Extract the (X, Y) coordinate from the center of the cell holding the provided text.  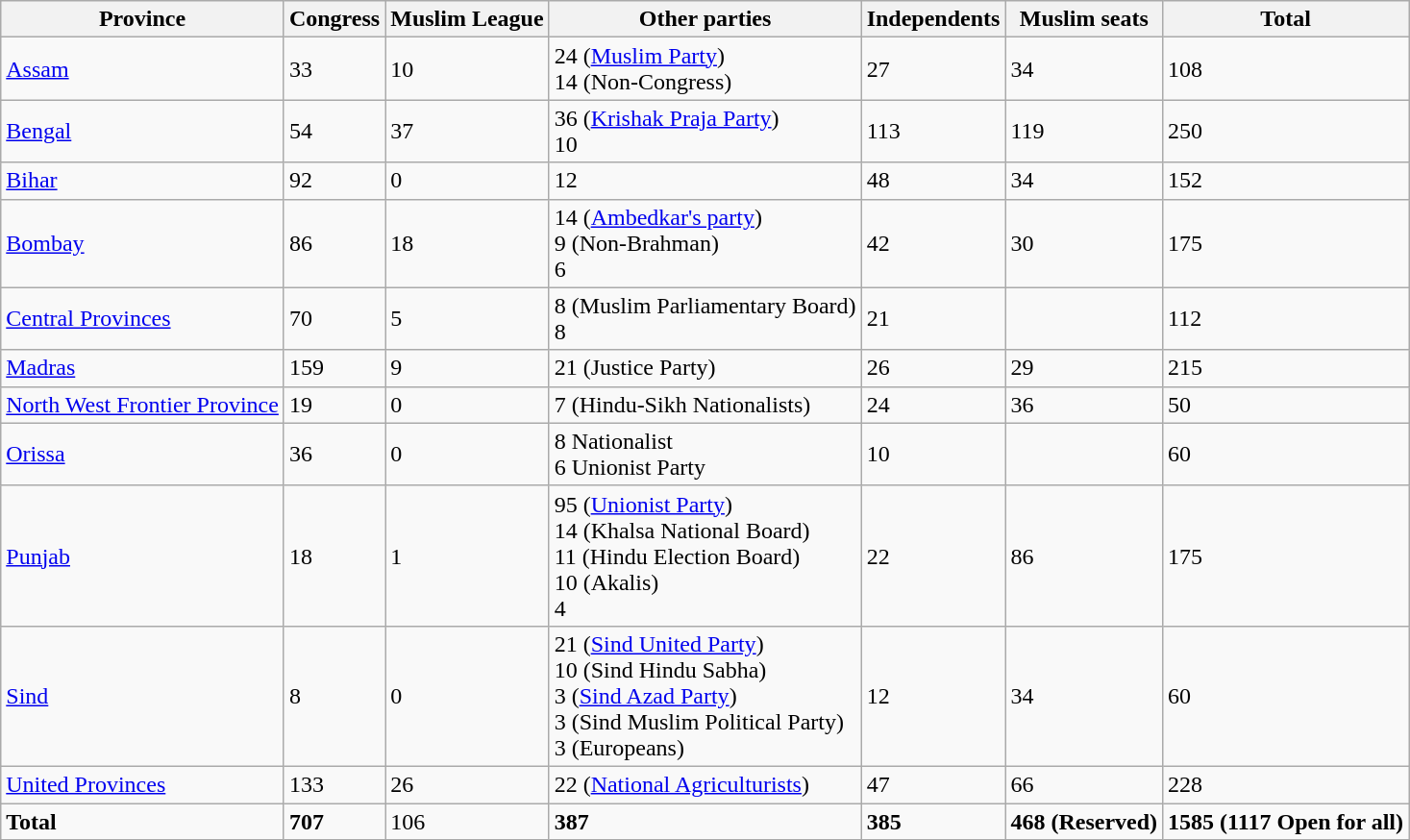
159 (334, 368)
Congress (334, 19)
468 (Reserved) (1084, 822)
Assam (142, 69)
108 (1286, 69)
9 (467, 368)
70 (334, 319)
8 (334, 696)
Bengal (142, 131)
133 (334, 784)
North West Frontier Province (142, 405)
Central Provinces (142, 319)
22 (933, 556)
Muslim League (467, 19)
50 (1286, 405)
42 (933, 243)
21 (933, 319)
1 (467, 556)
152 (1286, 181)
21 (Sind United Party) 10 (Sind Hindu Sabha) 3 (Sind Azad Party) 3 (Sind Muslim Political Party) 3 (Europeans) (705, 696)
385 (933, 822)
21 (Justice Party) (705, 368)
112 (1286, 319)
Punjab (142, 556)
228 (1286, 784)
Bihar (142, 181)
215 (1286, 368)
24 (Muslim Party) 14 (Non-Congress) (705, 69)
29 (1084, 368)
250 (1286, 131)
707 (334, 822)
24 (933, 405)
Other parties (705, 19)
37 (467, 131)
Madras (142, 368)
14 (Ambedkar's party) 9 (Non-Brahman) 6 (705, 243)
47 (933, 784)
1585 (1117 Open for all) (1286, 822)
66 (1084, 784)
Province (142, 19)
Bombay (142, 243)
33 (334, 69)
5 (467, 319)
48 (933, 181)
113 (933, 131)
Orissa (142, 454)
106 (467, 822)
Independents (933, 19)
19 (334, 405)
7 (Hindu-Sikh Nationalists) (705, 405)
36 (Krishak Praja Party) 10 (705, 131)
387 (705, 822)
United Provinces (142, 784)
27 (933, 69)
119 (1084, 131)
Muslim seats (1084, 19)
92 (334, 181)
Sind (142, 696)
8 (Muslim Parliamentary Board) 8 (705, 319)
30 (1084, 243)
95 (Unionist Party) 14 (Khalsa National Board) 11 (Hindu Election Board) 10 (Akalis) 4 (705, 556)
22 (National Agriculturists) (705, 784)
8 Nationalist6 Unionist Party (705, 454)
54 (334, 131)
